Scan for the cell matching the given text and deliver its [X, Y] coordinate at center. 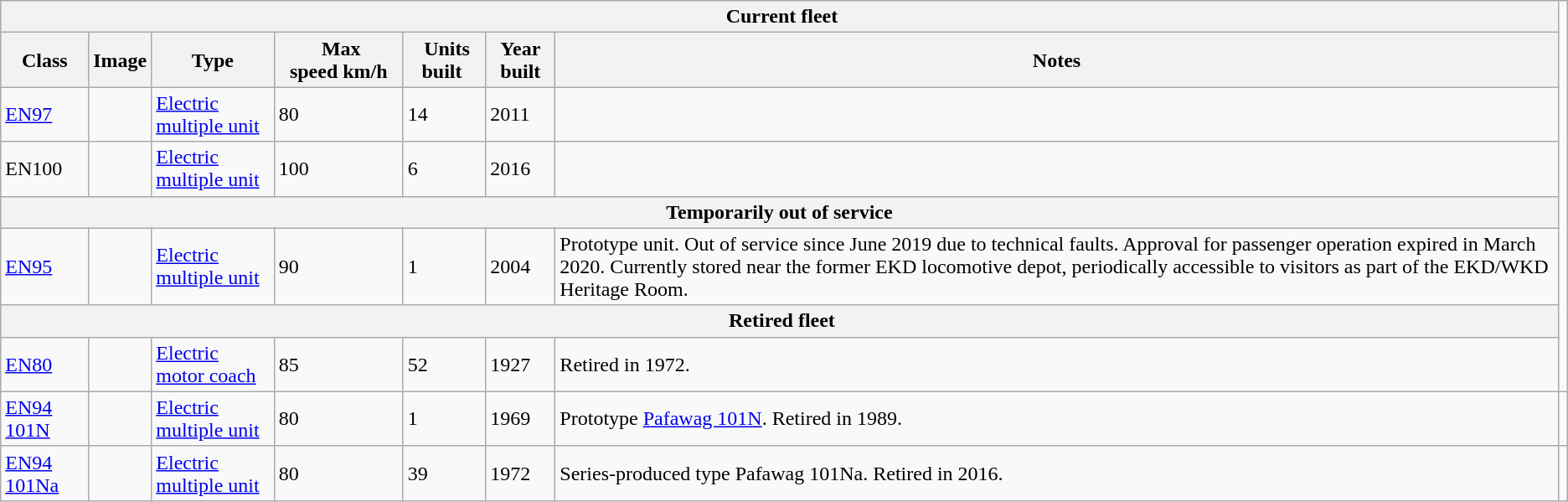
Type [213, 60]
Prototype Pafawag 101N. Retired in 1989. [1057, 419]
39 [444, 473]
Electric motor coach [213, 364]
EN94 101N [45, 419]
Image [121, 60]
100 [338, 169]
Retired in 1972. [1057, 364]
EN95 [45, 267]
Series-produced type Pafawag 101Na. Retired in 2016. [1057, 473]
1972 [521, 473]
2004 [521, 267]
Current fleet [779, 17]
Temporarily out of service [779, 212]
2011 [521, 114]
Retired fleet [779, 321]
EN94 101Na [45, 473]
90 [338, 267]
Units built [444, 60]
Max speed km/h [338, 60]
EN80 [45, 364]
Class [45, 60]
85 [338, 364]
2016 [521, 169]
1969 [521, 419]
Year built [521, 60]
EN100 [45, 169]
1927 [521, 364]
14 [444, 114]
EN97 [45, 114]
52 [444, 364]
6 [444, 169]
Notes [1057, 60]
